Return the [X, Y] coordinate for the center point of the cell that contains the specified text.  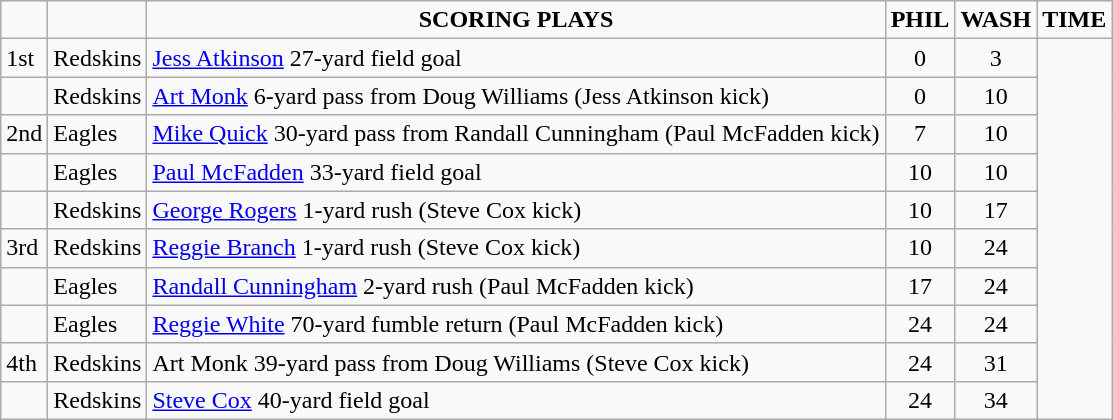
3rd [24, 248]
Reggie White 70-yard fumble return (Paul McFadden kick) [516, 324]
Art Monk 39-yard pass from Doug Williams (Steve Cox kick) [516, 362]
George Rogers 1-yard rush (Steve Cox kick) [516, 210]
Randall Cunningham 2-yard rush (Paul McFadden kick) [516, 286]
PHIL [920, 20]
TIME [1074, 20]
Art Monk 6-yard pass from Doug Williams (Jess Atkinson kick) [516, 96]
Paul McFadden 33-yard field goal [516, 172]
Mike Quick 30-yard pass from Randall Cunningham (Paul McFadden kick) [516, 134]
Steve Cox 40-yard field goal [516, 400]
34 [996, 400]
Jess Atkinson 27-yard field goal [516, 58]
7 [920, 134]
4th [24, 362]
3 [996, 58]
Reggie Branch 1-yard rush (Steve Cox kick) [516, 248]
1st [24, 58]
WASH [996, 20]
31 [996, 362]
2nd [24, 134]
SCORING PLAYS [516, 20]
